Pinpoint the cell where the given text exists, returning its (x, y) midpoint coordinate. 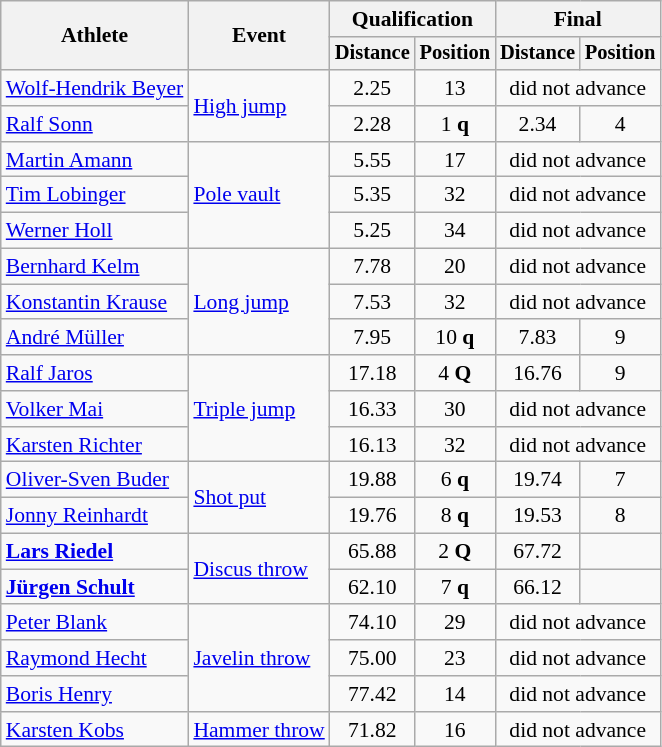
Discus throw (258, 570)
10 q (455, 338)
Oliver-Sven Buder (95, 480)
14 (455, 694)
Werner Holl (95, 231)
16.13 (372, 445)
Martin Amann (95, 160)
5.35 (372, 195)
16.76 (538, 373)
19.88 (372, 480)
Pole vault (258, 196)
7.78 (372, 267)
19.76 (372, 516)
7.95 (372, 338)
16.33 (372, 409)
6 q (455, 480)
2 Q (455, 552)
Volker Mai (95, 409)
Konstantin Krause (95, 302)
Jürgen Schult (95, 587)
8 (620, 516)
Qualification (412, 19)
23 (455, 658)
62.10 (372, 587)
66.12 (538, 587)
29 (455, 623)
Ralf Sonn (95, 124)
7.53 (372, 302)
19.53 (538, 516)
Boris Henry (95, 694)
Long jump (258, 302)
17 (455, 160)
Karsten Richter (95, 445)
2.25 (372, 88)
Javelin throw (258, 658)
75.00 (372, 658)
19.74 (538, 480)
Athlete (95, 36)
Tim Lobinger (95, 195)
4 Q (455, 373)
67.72 (538, 552)
2.28 (372, 124)
74.10 (372, 623)
7 (620, 480)
1 q (455, 124)
Wolf-Hendrik Beyer (95, 88)
7 q (455, 587)
17.18 (372, 373)
Raymond Hecht (95, 658)
Shot put (258, 498)
Final (578, 19)
20 (455, 267)
Peter Blank (95, 623)
5.25 (372, 231)
34 (455, 231)
Lars Riedel (95, 552)
30 (455, 409)
13 (455, 88)
77.42 (372, 694)
Event (258, 36)
7.83 (538, 338)
Bernhard Kelm (95, 267)
Triple jump (258, 408)
65.88 (372, 552)
5.55 (372, 160)
High jump (258, 106)
2.34 (538, 124)
4 (620, 124)
Ralf Jaros (95, 373)
Jonny Reinhardt (95, 516)
André Müller (95, 338)
8 q (455, 516)
